Detect which cell encompasses the target text, then output its (X, Y) center coordinate. 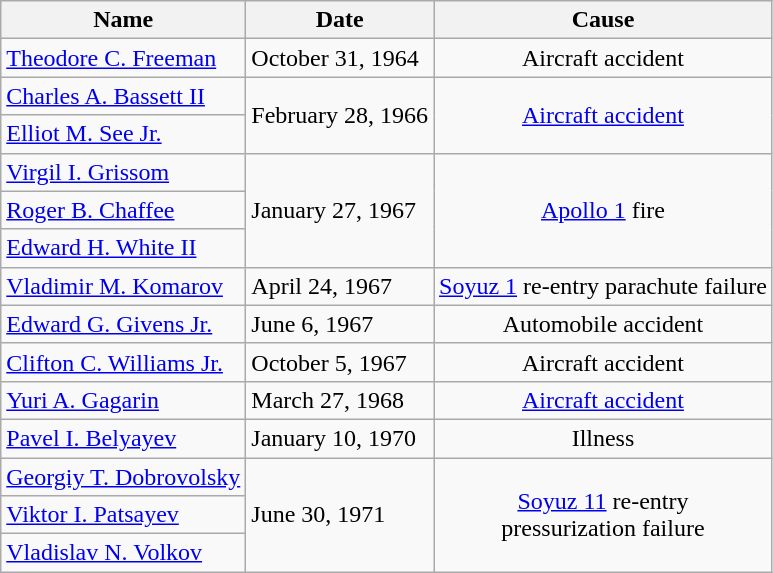
March 27, 1968 (340, 400)
Edward G. Givens Jr. (124, 324)
Apollo 1 fire (604, 210)
January 10, 1970 (340, 438)
Pavel I. Belyayev (124, 438)
April 24, 1967 (340, 286)
Georgiy T. Dobrovolsky (124, 477)
Viktor I. Patsayev (124, 515)
Virgil I. Grissom (124, 172)
June 30, 1971 (340, 515)
Elliot M. See Jr. (124, 134)
October 5, 1967 (340, 362)
Illness (604, 438)
Clifton C. Williams Jr. (124, 362)
Theodore C. Freeman (124, 58)
Date (340, 20)
Edward H. White II (124, 248)
January 27, 1967 (340, 210)
Soyuz 11 re-entrypressurization failure (604, 515)
Cause (604, 20)
Name (124, 20)
Yuri A. Gagarin (124, 400)
Vladislav N. Volkov (124, 553)
Roger B. Chaffee (124, 210)
June 6, 1967 (340, 324)
October 31, 1964 (340, 58)
Automobile accident (604, 324)
February 28, 1966 (340, 115)
Vladimir M. Komarov (124, 286)
Charles A. Bassett II (124, 96)
Soyuz 1 re-entry parachute failure (604, 286)
